Search for the cell housing the specified text and yield its (x, y) center coordinate. 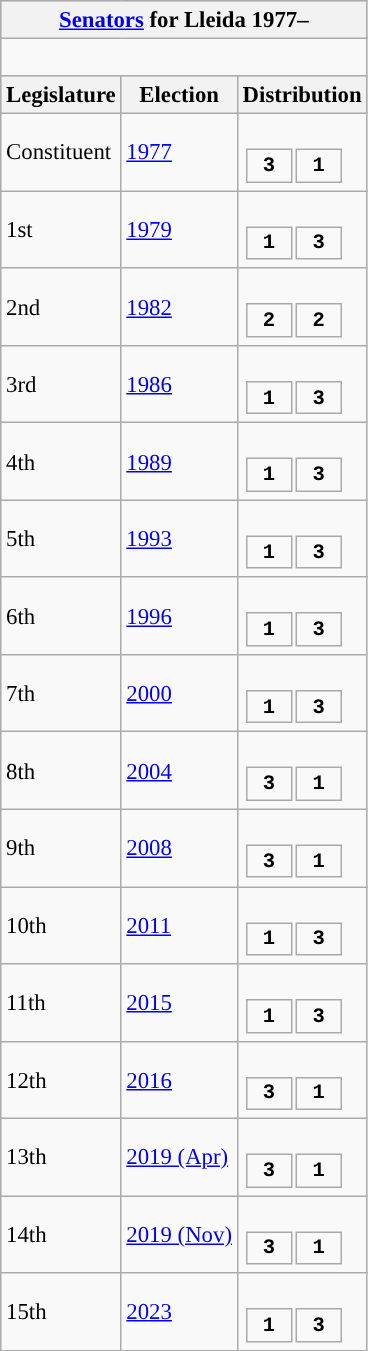
7th (61, 694)
Distribution (302, 95)
2019 (Nov) (179, 1234)
2015 (179, 1002)
2nd (61, 306)
Constituent (61, 152)
2008 (179, 848)
2000 (179, 694)
3rd (61, 384)
6th (61, 616)
11th (61, 1002)
14th (61, 1234)
1989 (179, 462)
1986 (179, 384)
9th (61, 848)
1979 (179, 230)
1996 (179, 616)
1st (61, 230)
8th (61, 770)
Election (179, 95)
2016 (179, 1080)
4th (61, 462)
1982 (179, 306)
5th (61, 538)
1977 (179, 152)
13th (61, 1158)
12th (61, 1080)
2011 (179, 926)
2004 (179, 770)
Senators for Lleida 1977– (184, 20)
Legislature (61, 95)
2019 (Apr) (179, 1158)
1993 (179, 538)
2 2 (302, 306)
15th (61, 1312)
10th (61, 926)
2023 (179, 1312)
